Identify which cell holds the provided text, then report its (X, Y) central coordinate. 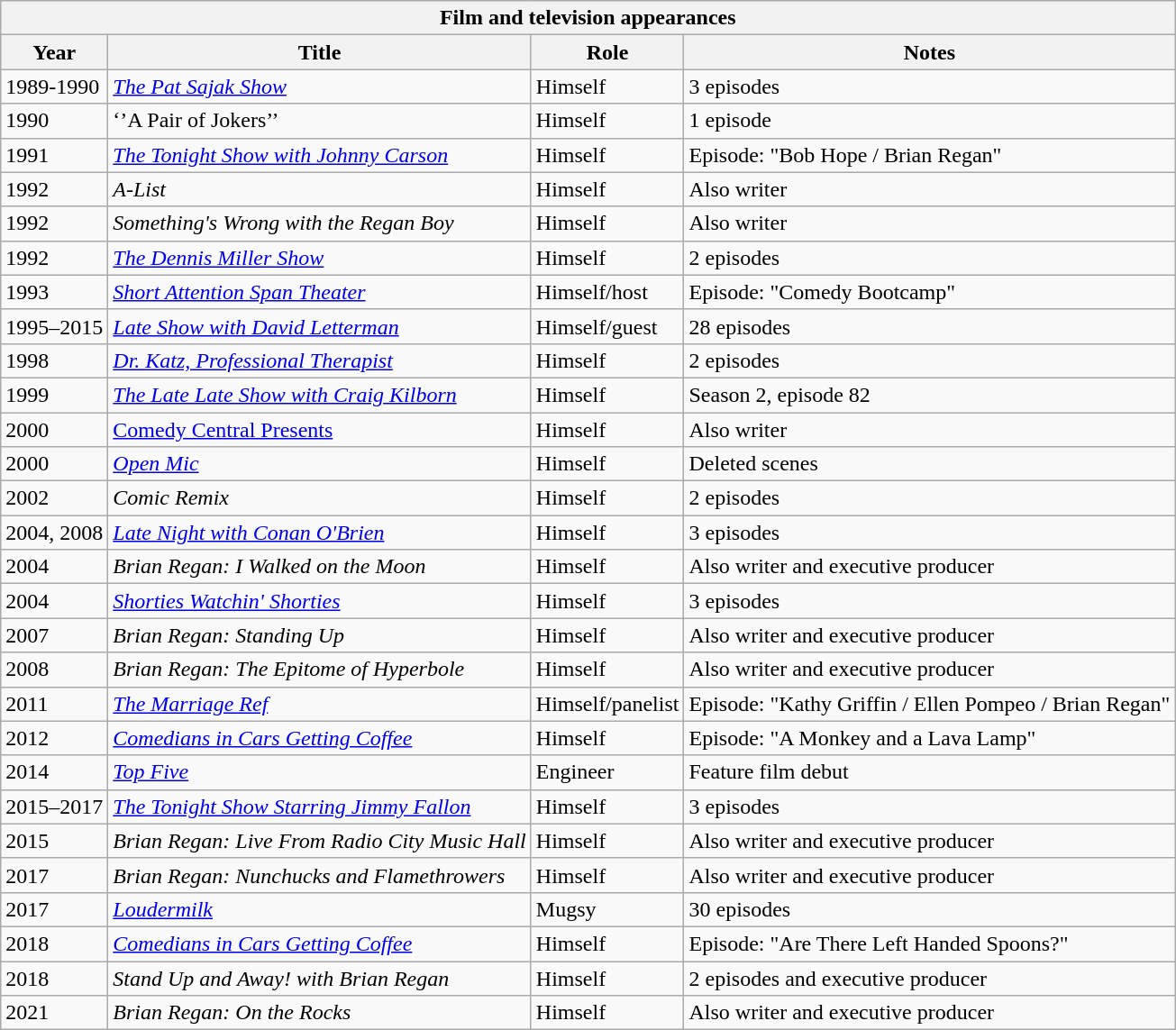
2011 (54, 704)
Open Mic (319, 464)
1993 (54, 292)
2008 (54, 670)
2 episodes and executive producer (930, 978)
The Marriage Ref (319, 704)
The Late Late Show with Craig Kilborn (319, 395)
Brian Regan: The Epitome of Hyperbole (319, 670)
Brian Regan: Live From Radio City Music Hall (319, 841)
Brian Regan: Standing Up (319, 635)
The Tonight Show Starring Jimmy Fallon (319, 807)
30 episodes (930, 909)
1991 (54, 155)
1989-1990 (54, 87)
A-List (319, 189)
2021 (54, 1013)
Dr. Katz, Professional Therapist (319, 360)
1995–2015 (54, 326)
2012 (54, 738)
Title (319, 52)
Brian Regan: Nunchucks and Flamethrowers (319, 875)
Role (607, 52)
Something's Wrong with the Regan Boy (319, 223)
Brian Regan: On the Rocks (319, 1013)
Himself/guest (607, 326)
1990 (54, 121)
Himself/panelist (607, 704)
The Pat Sajak Show (319, 87)
Himself/host (607, 292)
Episode: "A Monkey and a Lava Lamp" (930, 738)
Notes (930, 52)
Season 2, episode 82 (930, 395)
‘’A Pair of Jokers’’ (319, 121)
Comedy Central Presents (319, 430)
2015 (54, 841)
Late Night with Conan O'Brien (319, 533)
Engineer (607, 772)
Stand Up and Away! with Brian Regan (319, 978)
Feature film debut (930, 772)
Year (54, 52)
Shorties Watchin' Shorties (319, 601)
Mugsy (607, 909)
Episode: "Comedy Bootcamp" (930, 292)
Top Five (319, 772)
Episode: "Bob Hope / Brian Regan" (930, 155)
Episode: "Kathy Griffin / Ellen Pompeo / Brian Regan" (930, 704)
28 episodes (930, 326)
2014 (54, 772)
Loudermilk (319, 909)
Short Attention Span Theater (319, 292)
Deleted scenes (930, 464)
2007 (54, 635)
The Tonight Show with Johnny Carson (319, 155)
Brian Regan: I Walked on the Moon (319, 567)
Episode: "Are There Left Handed Spoons?" (930, 943)
1999 (54, 395)
2004, 2008 (54, 533)
Comic Remix (319, 498)
Late Show with David Letterman (319, 326)
2002 (54, 498)
Film and television appearances (588, 18)
1 episode (930, 121)
2015–2017 (54, 807)
1998 (54, 360)
The Dennis Miller Show (319, 258)
